Extract the (X, Y) coordinate from the center of the cell holding the provided text.  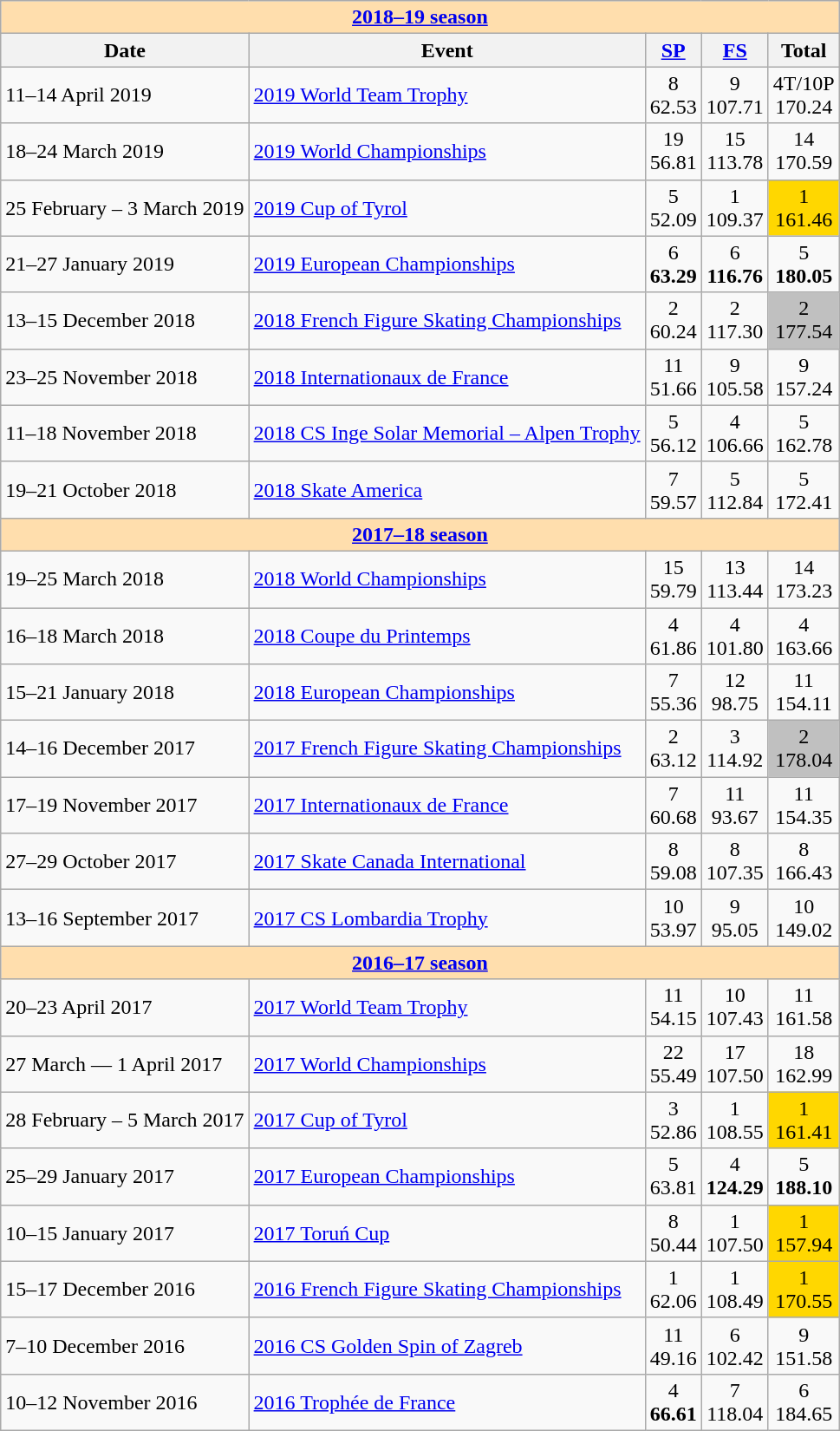
11 51.66 (673, 376)
6 116.76 (735, 264)
17 107.50 (735, 1063)
2016–17 season (420, 963)
8 107.35 (735, 862)
1 109.37 (735, 208)
5 162.78 (804, 434)
2018 Coupe du Printemps (447, 635)
2016 French Figure Skating Championships (447, 1289)
10 107.43 (735, 1008)
7 55.36 (673, 692)
16–18 March 2018 (125, 635)
6 184.65 (804, 1402)
2017 Skate Canada International (447, 862)
2018 CS Inge Solar Memorial – Alpen Trophy (447, 434)
2017–18 season (420, 534)
15 113.78 (735, 151)
1 62.06 (673, 1289)
6 102.42 (735, 1346)
Event (447, 50)
2 178.04 (804, 749)
3 114.92 (735, 749)
11 154.11 (804, 692)
1 107.50 (735, 1233)
2018 Skate America (447, 489)
14 173.23 (804, 579)
2 63.12 (673, 749)
7 59.57 (673, 489)
11 49.16 (673, 1346)
4 106.66 (735, 434)
10–12 November 2016 (125, 1402)
2018–19 season (420, 17)
5 63.81 (673, 1176)
15–21 January 2018 (125, 692)
1 108.49 (735, 1289)
1 161.46 (804, 208)
6 63.29 (673, 264)
9 95.05 (735, 918)
7–10 December 2016 (125, 1346)
2016 CS Golden Spin of Zagreb (447, 1346)
4 66.61 (673, 1402)
Total (804, 50)
7 118.04 (735, 1402)
8 62.53 (673, 95)
2018 World Championships (447, 579)
2017 Toruń Cup (447, 1233)
2017 French Figure Skating Championships (447, 749)
9 157.24 (804, 376)
18–24 March 2019 (125, 151)
27–29 October 2017 (125, 862)
2 117.30 (735, 321)
4 101.80 (735, 635)
11 54.15 (673, 1008)
4 124.29 (735, 1176)
18 162.99 (804, 1063)
2017 CS Lombardia Trophy (447, 918)
2017 World Team Trophy (447, 1008)
11–14 April 2019 (125, 95)
2018 French Figure Skating Championships (447, 321)
11 93.67 (735, 805)
2019 World Team Trophy (447, 95)
14–16 December 2017 (125, 749)
2 60.24 (673, 321)
2019 Cup of Tyrol (447, 208)
9 151.58 (804, 1346)
21–27 January 2019 (125, 264)
5 56.12 (673, 434)
9 105.58 (735, 376)
2017 European Championships (447, 1176)
2017 World Championships (447, 1063)
2019 European Championships (447, 264)
1 157.94 (804, 1233)
1 108.55 (735, 1121)
5 172.41 (804, 489)
4 163.66 (804, 635)
2017 Cup of Tyrol (447, 1121)
12 98.75 (735, 692)
2018 Internationaux de France (447, 376)
13–16 September 2017 (125, 918)
5 52.09 (673, 208)
19–25 March 2018 (125, 579)
20–23 April 2017 (125, 1008)
11 154.35 (804, 805)
5 112.84 (735, 489)
10 149.02 (804, 918)
2017 Internationaux de France (447, 805)
Date (125, 50)
1 170.55 (804, 1289)
FS (735, 50)
4 61.86 (673, 635)
15–17 December 2016 (125, 1289)
19–21 October 2018 (125, 489)
4T/10P 170.24 (804, 95)
9 107.71 (735, 95)
15 59.79 (673, 579)
13 113.44 (735, 579)
1 161.41 (804, 1121)
17–19 November 2017 (125, 805)
7 60.68 (673, 805)
2019 World Championships (447, 151)
25–29 January 2017 (125, 1176)
28 February – 5 March 2017 (125, 1121)
23–25 November 2018 (125, 376)
13–15 December 2018 (125, 321)
10 53.97 (673, 918)
2 177.54 (804, 321)
8 166.43 (804, 862)
25 February – 3 March 2019 (125, 208)
SP (673, 50)
14 170.59 (804, 151)
8 59.08 (673, 862)
3 52.86 (673, 1121)
2018 European Championships (447, 692)
19 56.81 (673, 151)
27 March — 1 April 2017 (125, 1063)
10–15 January 2017 (125, 1233)
22 55.49 (673, 1063)
11–18 November 2018 (125, 434)
11 161.58 (804, 1008)
5 188.10 (804, 1176)
2016 Trophée de France (447, 1402)
8 50.44 (673, 1233)
5 180.05 (804, 264)
